Extract the (X, Y) coordinate from the center of the cell holding the provided text.  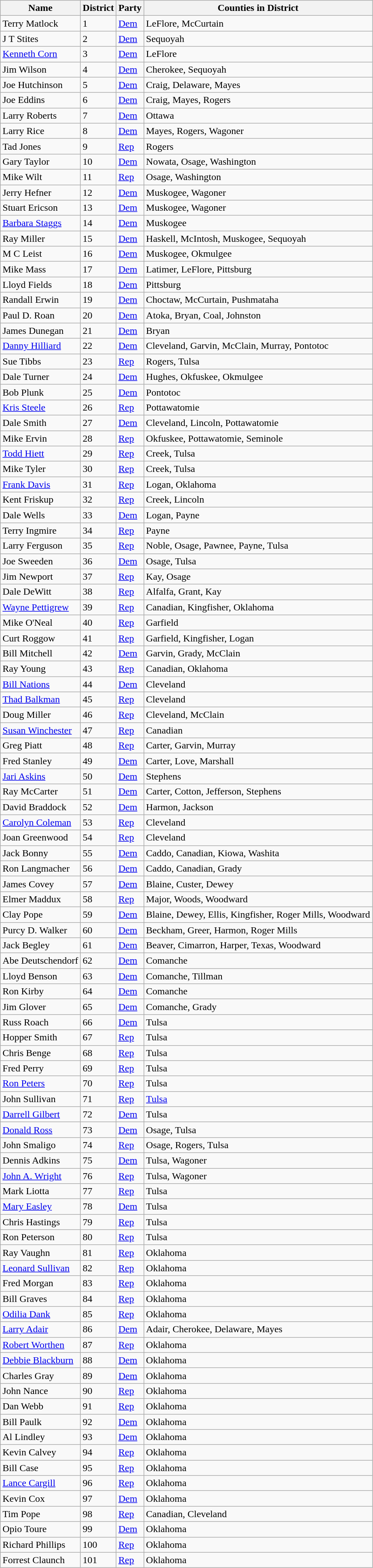
Logan, Payne (258, 515)
J T Stites (40, 39)
John Nance (40, 1391)
Beckham, Greer, Harmon, Roger Mills (258, 930)
92 (98, 1421)
Ron Peters (40, 1084)
Larry Rice (40, 131)
Jack Begley (40, 945)
Larry Ferguson (40, 546)
Charles Gray (40, 1375)
51 (98, 792)
Mike Mass (40, 269)
26 (98, 407)
Carter, Garvin, Murray (258, 746)
98 (98, 1514)
Donald Ross (40, 1130)
Thad Balkman (40, 700)
Caddo, Canadian, Grady (258, 868)
Beaver, Cimarron, Harper, Texas, Woodward (258, 945)
Blaine, Dewey, Ellis, Kingfisher, Roger Mills, Woodward (258, 914)
23 (98, 361)
Osage, Rogers, Tulsa (258, 1145)
Joe Eddins (40, 100)
Craig, Delaware, Mayes (258, 85)
Caddo, Canadian, Kiowa, Washita (258, 853)
Jim Newport (40, 576)
Stuart Ericson (40, 208)
John A. Wright (40, 1176)
Tim Pope (40, 1514)
99 (98, 1529)
Robert Worthen (40, 1345)
Canadian, Oklahoma (258, 669)
3 (98, 54)
Dale Turner (40, 377)
40 (98, 623)
65 (98, 1007)
81 (98, 1253)
22 (98, 346)
Purcy D. Walker (40, 930)
53 (98, 822)
28 (98, 438)
Jim Wilson (40, 69)
Stephens (258, 776)
78 (98, 1207)
Mark Liotta (40, 1191)
Fred Stanley (40, 761)
25 (98, 392)
Nowata, Osage, Washington (258, 161)
16 (98, 254)
LeFlore, McCurtain (258, 23)
Larry Adair (40, 1329)
33 (98, 515)
Greg Piatt (40, 746)
90 (98, 1391)
96 (98, 1483)
38 (98, 592)
27 (98, 423)
Lloyd Fields (40, 285)
35 (98, 546)
59 (98, 914)
Richard Phillips (40, 1545)
Kay, Osage (258, 576)
Forrest Claunch (40, 1560)
Garfield, Kingfisher, Logan (258, 638)
17 (98, 269)
74 (98, 1145)
44 (98, 684)
30 (98, 469)
Frank Davis (40, 484)
Canadian (258, 730)
Paul D. Roan (40, 315)
20 (98, 315)
Jerry Hefner (40, 193)
Garfield (258, 623)
Lance Cargill (40, 1483)
Carter, Cotton, Jefferson, Stephens (258, 792)
Odilia Dank (40, 1314)
94 (98, 1453)
Russ Roach (40, 1022)
34 (98, 530)
63 (98, 976)
Ron Kirby (40, 992)
Bill Nations (40, 684)
10 (98, 161)
Ray Miller (40, 239)
Craig, Mayes, Rogers (258, 100)
14 (98, 223)
Payne (258, 530)
37 (98, 576)
Sue Tibbs (40, 361)
Mike O'Neal (40, 623)
13 (98, 208)
Bryan (258, 331)
55 (98, 853)
7 (98, 115)
61 (98, 945)
77 (98, 1191)
Bill Graves (40, 1299)
67 (98, 1038)
6 (98, 100)
80 (98, 1237)
Cleveland, McClain (258, 715)
88 (98, 1360)
Comanche, Tillman (258, 976)
Abe Deutschendorf (40, 961)
69 (98, 1068)
James Covey (40, 884)
87 (98, 1345)
Creek, Lincoln (258, 500)
85 (98, 1314)
Atoka, Bryan, Coal, Johnston (258, 315)
Todd Hiett (40, 454)
5 (98, 85)
Sequoyah (258, 39)
45 (98, 700)
41 (98, 638)
57 (98, 884)
Muskogee, Okmulgee (258, 254)
82 (98, 1268)
Ray McCarter (40, 792)
James Dunegan (40, 331)
Lloyd Benson (40, 976)
Carter, Love, Marshall (258, 761)
4 (98, 69)
Mayes, Rogers, Wagoner (258, 131)
Bob Plunk (40, 392)
39 (98, 607)
29 (98, 454)
Cleveland, Garvin, McClain, Murray, Pontotoc (258, 346)
Curt Roggow (40, 638)
71 (98, 1099)
Kenneth Corn (40, 54)
Canadian, Cleveland (258, 1514)
21 (98, 331)
84 (98, 1299)
11 (98, 177)
83 (98, 1283)
Mike Ervin (40, 438)
Danny Hilliard (40, 346)
Muskogee (258, 223)
101 (98, 1560)
Bill Case (40, 1468)
86 (98, 1329)
Jari Askins (40, 776)
52 (98, 807)
48 (98, 746)
1 (98, 23)
70 (98, 1084)
Osage, Washington (258, 177)
District (98, 8)
Terry Ingmire (40, 530)
Terry Matlock (40, 23)
Pontotoc (258, 392)
Okfuskee, Pottawatomie, Seminole (258, 438)
58 (98, 899)
73 (98, 1130)
Ron Peterson (40, 1237)
76 (98, 1176)
18 (98, 285)
12 (98, 193)
47 (98, 730)
Chris Hastings (40, 1222)
50 (98, 776)
95 (98, 1468)
Carolyn Coleman (40, 822)
Rogers, Tulsa (258, 361)
Ottawa (258, 115)
32 (98, 500)
64 (98, 992)
Leonard Sullivan (40, 1268)
Dan Webb (40, 1406)
Kent Friskup (40, 500)
79 (98, 1222)
Mike Tyler (40, 469)
Pittsburg (258, 285)
Debbie Blackburn (40, 1360)
Garvin, Grady, McClain (258, 653)
Clay Pope (40, 914)
Hughes, Okfuskee, Okmulgee (258, 377)
Pottawatomie (258, 407)
Kevin Calvey (40, 1453)
Cherokee, Sequoyah (258, 69)
89 (98, 1375)
62 (98, 961)
Wayne Pettigrew (40, 607)
100 (98, 1545)
Dale Smith (40, 423)
Fred Perry (40, 1068)
24 (98, 377)
David Braddock (40, 807)
Logan, Oklahoma (258, 484)
42 (98, 653)
54 (98, 838)
Major, Woods, Woodward (258, 899)
46 (98, 715)
93 (98, 1437)
Party (130, 8)
Tad Jones (40, 146)
Ray Vaughn (40, 1253)
Darrell Gilbert (40, 1114)
Alfalfa, Grant, Kay (258, 592)
John Smaligo (40, 1145)
Dale DeWitt (40, 592)
2 (98, 39)
Susan Winchester (40, 730)
Jim Glover (40, 1007)
36 (98, 561)
Ray Young (40, 669)
Blaine, Custer, Dewey (258, 884)
Joan Greenwood (40, 838)
Latimer, LeFlore, Pittsburg (258, 269)
Barbara Staggs (40, 223)
Rogers (258, 146)
72 (98, 1114)
Kris Steele (40, 407)
Comanche, Grady (258, 1007)
Joe Hutchinson (40, 85)
Hopper Smith (40, 1038)
Doug Miller (40, 715)
Noble, Osage, Pawnee, Payne, Tulsa (258, 546)
Ron Langmacher (40, 868)
43 (98, 669)
Canadian, Kingfisher, Oklahoma (258, 607)
60 (98, 930)
9 (98, 146)
91 (98, 1406)
Counties in District (258, 8)
Al Lindley (40, 1437)
15 (98, 239)
Larry Roberts (40, 115)
Haskell, McIntosh, Muskogee, Sequoyah (258, 239)
Cleveland, Lincoln, Pottawatomie (258, 423)
31 (98, 484)
Name (40, 8)
Opio Toure (40, 1529)
Kevin Cox (40, 1499)
Bill Mitchell (40, 653)
Mike Wilt (40, 177)
Chris Benge (40, 1053)
Mary Easley (40, 1207)
68 (98, 1053)
Harmon, Jackson (258, 807)
LeFlore (258, 54)
Bill Paulk (40, 1421)
M C Leist (40, 254)
49 (98, 761)
Jack Bonny (40, 853)
Joe Sweeden (40, 561)
66 (98, 1022)
97 (98, 1499)
John Sullivan (40, 1099)
Gary Taylor (40, 161)
8 (98, 131)
Dale Wells (40, 515)
Randall Erwin (40, 300)
Fred Morgan (40, 1283)
75 (98, 1160)
Choctaw, McCurtain, Pushmataha (258, 300)
Dennis Adkins (40, 1160)
Elmer Maddux (40, 899)
Adair, Cherokee, Delaware, Mayes (258, 1329)
19 (98, 300)
56 (98, 868)
